Locate the cell with the specified text and output its [x, y] center coordinate. 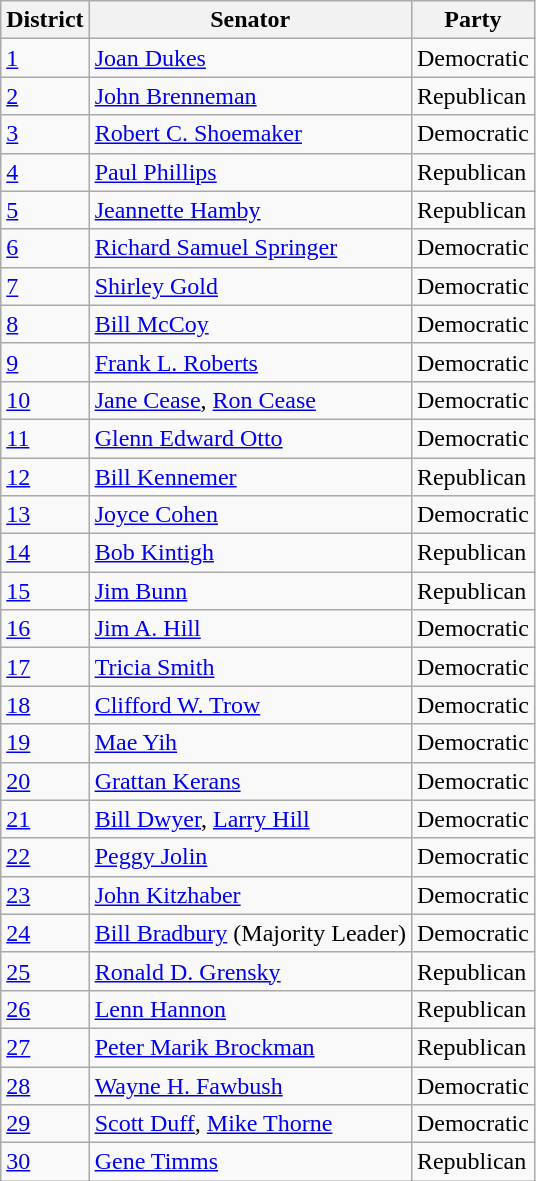
District [45, 20]
Lenn Hannon [250, 1009]
Jim Bunn [250, 591]
John Kitzhaber [250, 895]
15 [45, 591]
16 [45, 629]
3 [45, 134]
10 [45, 400]
13 [45, 515]
27 [45, 1047]
Shirley Gold [250, 286]
2 [45, 96]
Senator [250, 20]
Joan Dukes [250, 58]
Peggy Jolin [250, 857]
John Brenneman [250, 96]
Jim A. Hill [250, 629]
23 [45, 895]
6 [45, 248]
4 [45, 172]
24 [45, 933]
Party [472, 20]
Ronald D. Grensky [250, 971]
Mae Yih [250, 743]
Scott Duff, Mike Thorne [250, 1124]
1 [45, 58]
30 [45, 1162]
Peter Marik Brockman [250, 1047]
Bill McCoy [250, 324]
14 [45, 553]
21 [45, 819]
Gene Timms [250, 1162]
22 [45, 857]
Wayne H. Fawbush [250, 1085]
Grattan Kerans [250, 781]
5 [45, 210]
12 [45, 477]
Clifford W. Trow [250, 705]
8 [45, 324]
Paul Phillips [250, 172]
11 [45, 438]
29 [45, 1124]
20 [45, 781]
Bill Kennemer [250, 477]
Bill Dwyer, Larry Hill [250, 819]
Bill Bradbury (Majority Leader) [250, 933]
Bob Kintigh [250, 553]
26 [45, 1009]
Jane Cease, Ron Cease [250, 400]
Richard Samuel Springer [250, 248]
Joyce Cohen [250, 515]
7 [45, 286]
18 [45, 705]
Robert C. Shoemaker [250, 134]
Tricia Smith [250, 667]
9 [45, 362]
28 [45, 1085]
Frank L. Roberts [250, 362]
Glenn Edward Otto [250, 438]
Jeannette Hamby [250, 210]
25 [45, 971]
17 [45, 667]
19 [45, 743]
